Detect which cell encompasses the target text, then output its (X, Y) center coordinate. 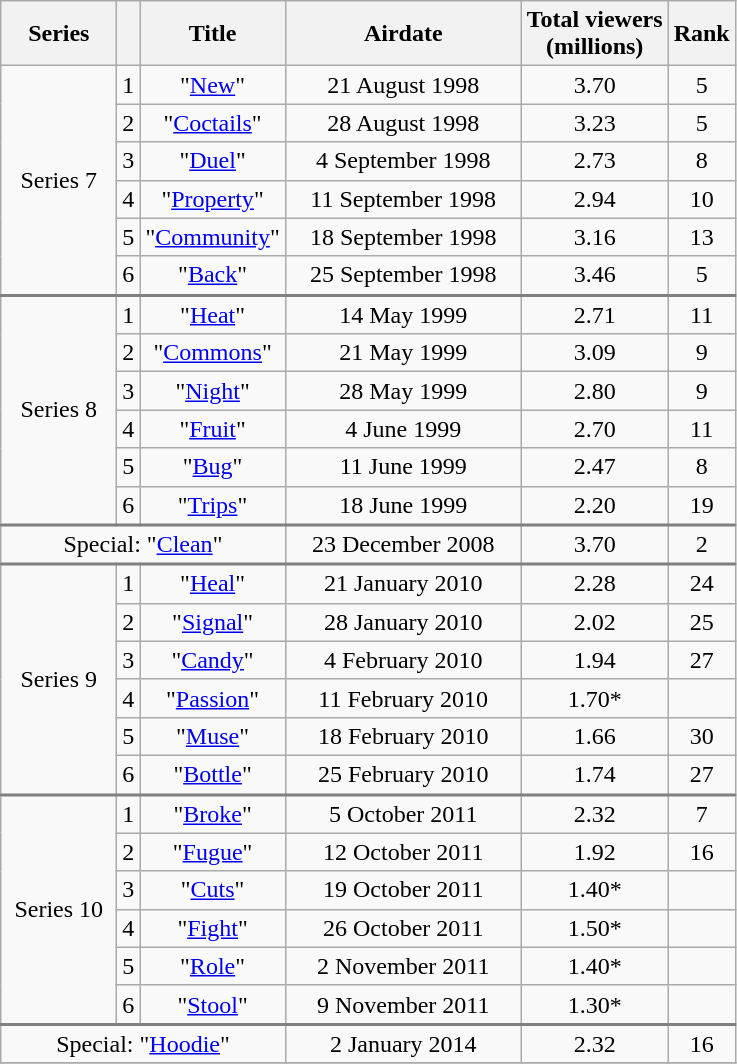
12 October 2011 (403, 852)
"Heal" (212, 584)
"Muse" (212, 736)
3.09 (594, 353)
Series (59, 34)
28 January 2010 (403, 622)
13 (702, 237)
"Community" (212, 237)
"Bug" (212, 467)
"Signal" (212, 622)
"Passion" (212, 698)
3.46 (594, 276)
"Trips" (212, 506)
11 February 2010 (403, 698)
23 December 2008 (403, 545)
7 (702, 814)
25 (702, 622)
2.20 (594, 506)
2.71 (594, 314)
"Coctails" (212, 123)
28 May 1999 (403, 391)
11 June 1999 (403, 467)
"Property" (212, 199)
9 November 2011 (403, 1004)
1.66 (594, 736)
"Duel" (212, 161)
"Commons" (212, 353)
21 May 1999 (403, 353)
Rank (702, 34)
2.80 (594, 391)
18 June 1999 (403, 506)
30 (702, 736)
4 September 1998 (403, 161)
Series 10 (59, 909)
21 January 2010 (403, 584)
"Fugue" (212, 852)
Special: "Clean" (143, 545)
24 (702, 584)
18 February 2010 (403, 736)
"Fruit" (212, 429)
10 (702, 199)
Special: "Hoodie" (143, 1044)
"Cuts" (212, 890)
Series 8 (59, 410)
3.23 (594, 123)
2.70 (594, 429)
1.50* (594, 928)
2.02 (594, 622)
"Heat" (212, 314)
4 February 2010 (403, 660)
2.94 (594, 199)
"Bottle" (212, 774)
2 January 2014 (403, 1044)
"Role" (212, 966)
"Back" (212, 276)
1.30* (594, 1004)
2.47 (594, 467)
Title (212, 34)
2.73 (594, 161)
Total viewers(millions) (594, 34)
2.28 (594, 584)
"Candy" (212, 660)
14 May 1999 (403, 314)
18 September 1998 (403, 237)
3.16 (594, 237)
28 August 1998 (403, 123)
1.92 (594, 852)
26 October 2011 (403, 928)
19 (702, 506)
"Broke" (212, 814)
1.94 (594, 660)
21 August 1998 (403, 85)
25 September 1998 (403, 276)
5 October 2011 (403, 814)
Series 9 (59, 679)
19 October 2011 (403, 890)
2 November 2011 (403, 966)
4 June 1999 (403, 429)
25 February 2010 (403, 774)
Series 7 (59, 180)
"New" (212, 85)
11 September 1998 (403, 199)
"Fight" (212, 928)
"Stool" (212, 1004)
1.74 (594, 774)
"Night" (212, 391)
1.70* (594, 698)
Airdate (403, 34)
